Locate the cell with the specified text and output its [X, Y] center coordinate. 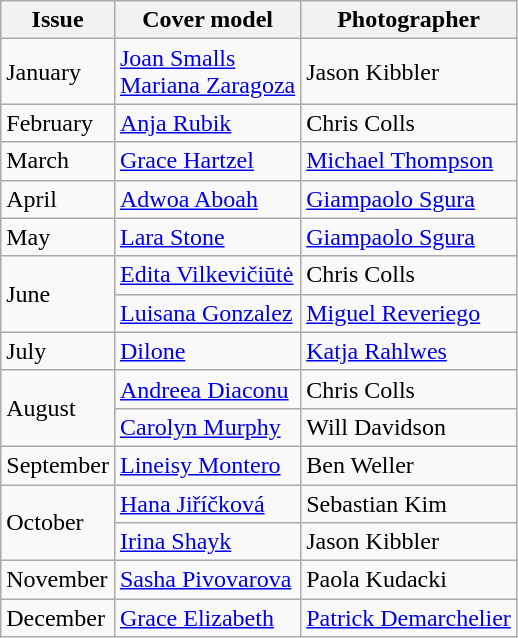
Carolyn Murphy [207, 427]
Hana Jiříčková [207, 503]
Luisana Gonzalez [207, 313]
March [58, 161]
November [58, 580]
Ben Weller [409, 465]
September [58, 465]
Patrick Demarchelier [409, 618]
Photographer [409, 20]
Michael Thompson [409, 161]
Lara Stone [207, 237]
Anja Rubik [207, 123]
Sebastian Kim [409, 503]
Grace Elizabeth [207, 618]
December [58, 618]
August [58, 408]
May [58, 237]
Edita Vilkevičiūtė [207, 275]
Issue [58, 20]
Irina Shayk [207, 542]
Dilone [207, 351]
February [58, 123]
Grace Hartzel [207, 161]
Adwoa Aboah [207, 199]
Andreea Diaconu [207, 389]
April [58, 199]
January [58, 72]
July [58, 351]
Joan SmallsMariana Zaragoza [207, 72]
Sasha Pivovarova [207, 580]
Will Davidson [409, 427]
Miguel Reveriego [409, 313]
Lineisy Montero [207, 465]
Katja Rahlwes [409, 351]
Cover model [207, 20]
October [58, 522]
Paola Kudacki [409, 580]
June [58, 294]
